Capture the cell that displays the provided text and extract its [X, Y] central coordinate. 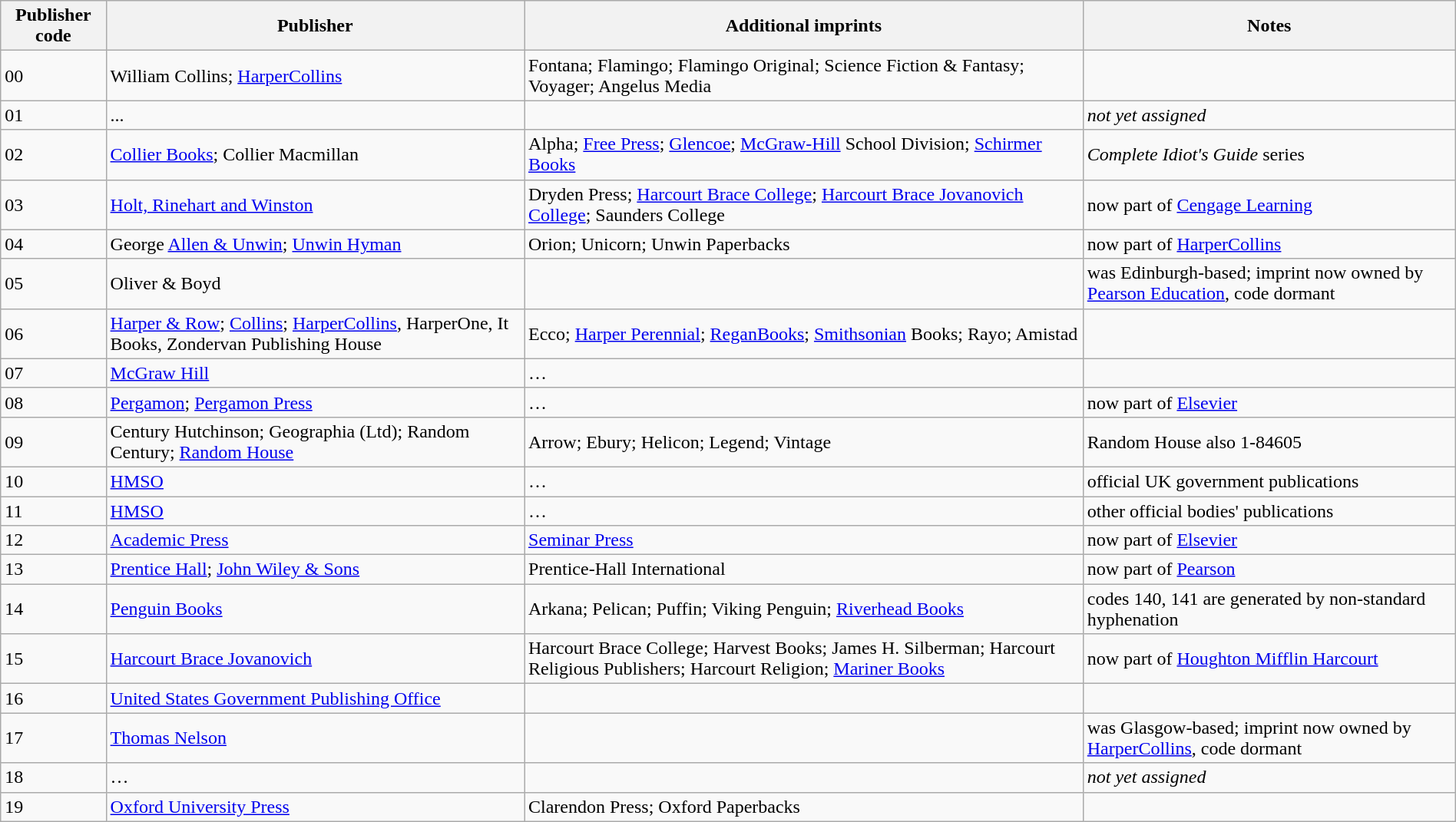
Orion; Unicorn; Unwin Paperbacks [803, 244]
Oxford University Press [315, 807]
Additional imprints [803, 26]
Random House also 1-84605 [1269, 442]
17 [54, 738]
Ecco; Harper Perennial; ReganBooks; Smithsonian Books; Rayo; Amistad [803, 333]
now part of HarperCollins [1269, 244]
Clarendon Press; Oxford Paperbacks [803, 807]
George Allen & Unwin; Unwin Hyman [315, 244]
codes 140, 141 are generated by non-standard hyphenation [1269, 609]
was Glasgow-based; imprint now owned by HarperCollins, code dormant [1269, 738]
Complete Idiot's Guide series [1269, 155]
Thomas Nelson [315, 738]
William Collins; HarperCollins [315, 75]
02 [54, 155]
09 [54, 442]
12 [54, 540]
Century Hutchinson; Geographia (Ltd); Random Century; Random House [315, 442]
Publisher [315, 26]
McGraw Hill [315, 373]
Prentice-Hall International [803, 569]
Fontana; Flamingo; Flamingo Original; Science Fiction & Fantasy; Voyager; Angelus Media [803, 75]
13 [54, 569]
Pergamon; Pergamon Press [315, 402]
07 [54, 373]
18 [54, 777]
Oliver & Boyd [315, 284]
Holt, Rinehart and Winston [315, 204]
16 [54, 698]
19 [54, 807]
05 [54, 284]
official UK government publications [1269, 481]
Alpha; Free Press; Glencoe; McGraw-Hill School Division; Schirmer Books [803, 155]
other official bodies' publications [1269, 510]
Arkana; Pelican; Puffin; Viking Penguin; Riverhead Books [803, 609]
now part of Cengage Learning [1269, 204]
14 [54, 609]
08 [54, 402]
Dryden Press; Harcourt Brace College; Harcourt Brace Jovanovich College; Saunders College [803, 204]
now part of Houghton Mifflin Harcourt [1269, 659]
01 [54, 115]
Harcourt Brace College; Harvest Books; James H. Silberman; Harcourt Religious Publishers; Harcourt Religion; Mariner Books [803, 659]
United States Government Publishing Office [315, 698]
Harcourt Brace Jovanovich [315, 659]
00 [54, 75]
Penguin Books [315, 609]
10 [54, 481]
Arrow; Ebury; Helicon; Legend; Vintage [803, 442]
was Edinburgh-based; imprint now owned by Pearson Education, code dormant [1269, 284]
11 [54, 510]
Publisher code [54, 26]
now part of Pearson [1269, 569]
03 [54, 204]
Academic Press [315, 540]
04 [54, 244]
15 [54, 659]
Harper & Row; Collins; HarperCollins, HarperOne, It Books, Zondervan Publishing House [315, 333]
... [315, 115]
06 [54, 333]
Prentice Hall; John Wiley & Sons [315, 569]
Seminar Press [803, 540]
Collier Books; Collier Macmillan [315, 155]
Notes [1269, 26]
